Locate the cell with the specified text and output its (x, y) center coordinate. 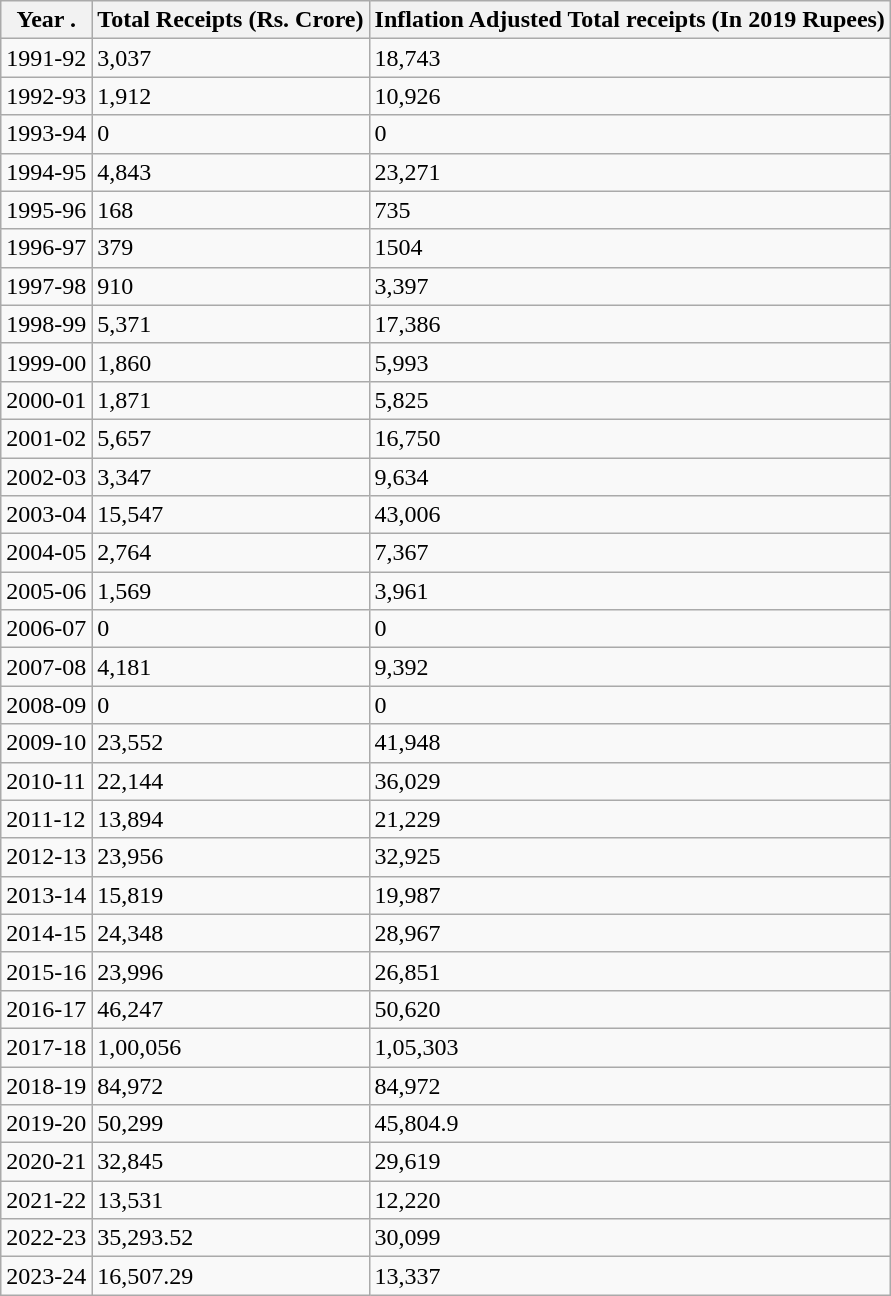
23,956 (230, 857)
1994-95 (46, 172)
1995-96 (46, 210)
1,05,303 (630, 1047)
13,337 (630, 1276)
3,961 (630, 591)
3,347 (230, 477)
2010-11 (46, 781)
12,220 (630, 1200)
16,750 (630, 438)
10,926 (630, 96)
2004-05 (46, 553)
2016-17 (46, 1009)
4,181 (230, 667)
3,037 (230, 58)
35,293.52 (230, 1238)
2022-23 (46, 1238)
Total Receipts (Rs. Crore) (230, 20)
2012-13 (46, 857)
23,996 (230, 971)
2023-24 (46, 1276)
168 (230, 210)
2006-07 (46, 629)
1998-99 (46, 324)
32,925 (630, 857)
3,397 (630, 286)
15,547 (230, 515)
17,386 (630, 324)
36,029 (630, 781)
29,619 (630, 1162)
Year . (46, 20)
50,620 (630, 1009)
4,843 (230, 172)
1,871 (230, 400)
23,552 (230, 743)
7,367 (630, 553)
2007-08 (46, 667)
9,392 (630, 667)
23,271 (630, 172)
2017-18 (46, 1047)
43,006 (630, 515)
1996-97 (46, 248)
1992-93 (46, 96)
1999-00 (46, 362)
2002-03 (46, 477)
2003-04 (46, 515)
2018-19 (46, 1085)
1993-94 (46, 134)
45,804.9 (630, 1124)
2009-10 (46, 743)
41,948 (630, 743)
21,229 (630, 819)
2019-20 (46, 1124)
30,099 (630, 1238)
15,819 (230, 895)
24,348 (230, 933)
28,967 (630, 933)
5,825 (630, 400)
22,144 (230, 781)
32,845 (230, 1162)
2,764 (230, 553)
2021-22 (46, 1200)
1,860 (230, 362)
2013-14 (46, 895)
2020-21 (46, 1162)
Inflation Adjusted Total receipts (In 2019 Rupees) (630, 20)
1,569 (230, 591)
2001-02 (46, 438)
379 (230, 248)
1,912 (230, 96)
1,00,056 (230, 1047)
910 (230, 286)
18,743 (630, 58)
16,507.29 (230, 1276)
5,657 (230, 438)
2011-12 (46, 819)
1504 (630, 248)
46,247 (230, 1009)
13,894 (230, 819)
5,993 (630, 362)
19,987 (630, 895)
1991-92 (46, 58)
2008-09 (46, 705)
1997-98 (46, 286)
26,851 (630, 971)
50,299 (230, 1124)
2005-06 (46, 591)
735 (630, 210)
2014-15 (46, 933)
9,634 (630, 477)
2015-16 (46, 971)
13,531 (230, 1200)
2000-01 (46, 400)
5,371 (230, 324)
